Provide the [X, Y] coordinate of the cell's center where the given text is located.  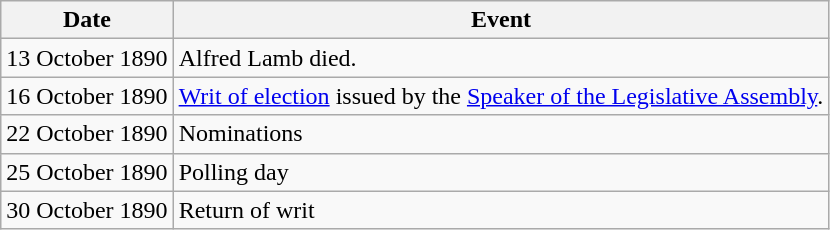
Nominations [501, 134]
Event [501, 20]
30 October 1890 [87, 210]
Return of writ [501, 210]
25 October 1890 [87, 172]
Date [87, 20]
Writ of election issued by the Speaker of the Legislative Assembly. [501, 96]
Alfred Lamb died. [501, 58]
16 October 1890 [87, 96]
Polling day [501, 172]
22 October 1890 [87, 134]
13 October 1890 [87, 58]
